Locate the cell with the specified text and output its [x, y] center coordinate. 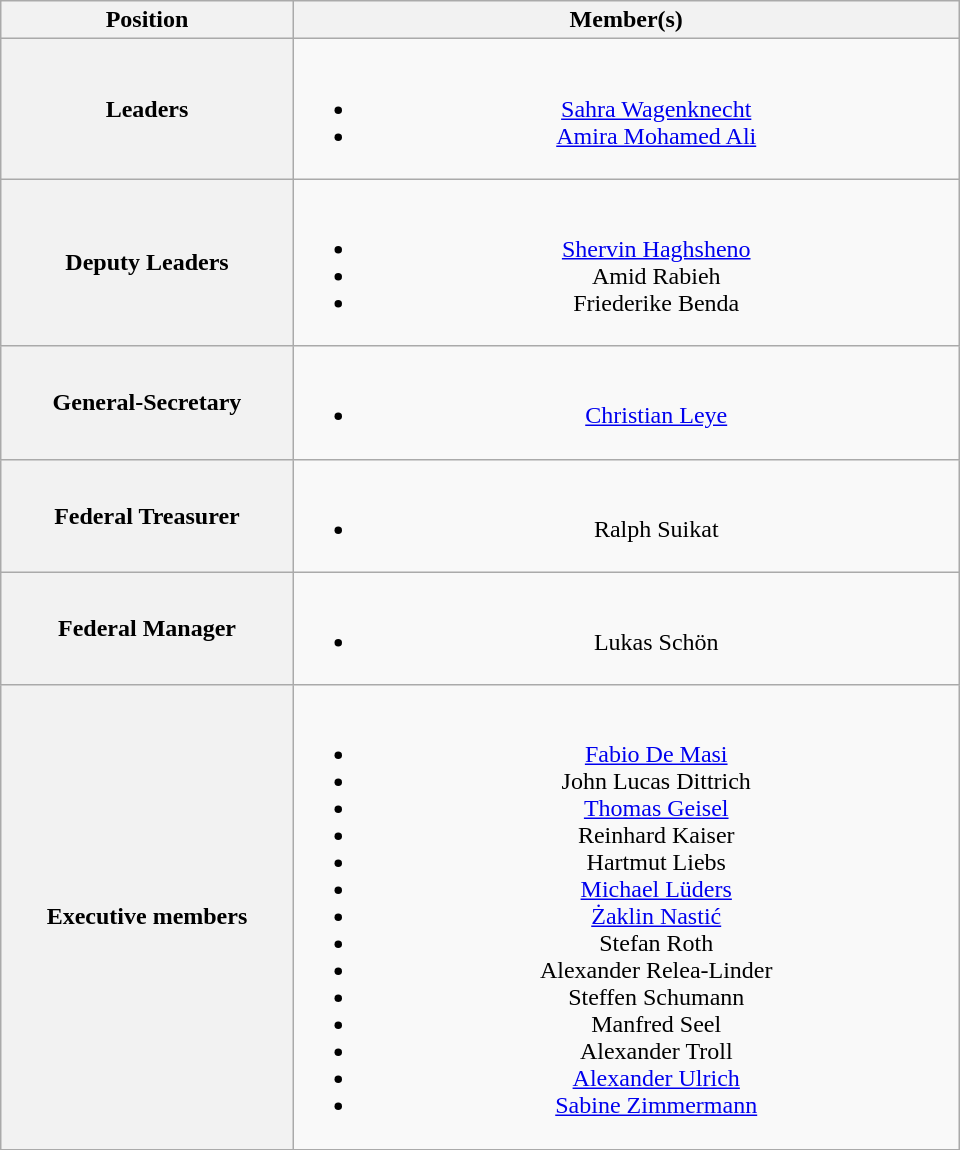
Ralph Suikat [626, 516]
Member(s) [626, 20]
Federal Manager [147, 628]
General-Secretary [147, 402]
Sahra WagenknechtAmira Mohamed Ali [626, 109]
Executive members [147, 917]
Shervin HaghshenoAmid RabiehFriederike Benda [626, 262]
Position [147, 20]
Leaders [147, 109]
Deputy Leaders [147, 262]
Federal Treasurer [147, 516]
Lukas Schön [626, 628]
Christian Leye [626, 402]
